Pinpoint the cell where the given text exists, returning its (x, y) midpoint coordinate. 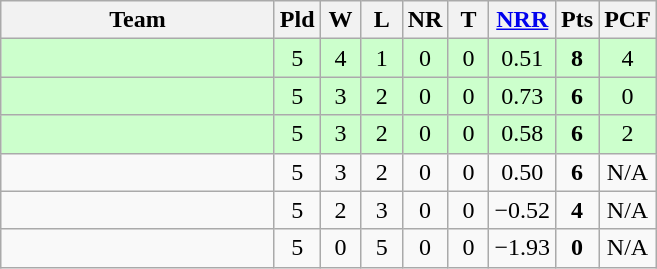
0.50 (522, 172)
W (340, 20)
Pts (578, 20)
1 (382, 58)
−0.52 (522, 210)
0.73 (522, 96)
0.58 (522, 134)
NRR (522, 20)
PCF (628, 20)
Team (138, 20)
Pld (297, 20)
8 (578, 58)
L (382, 20)
T (468, 20)
0.51 (522, 58)
−1.93 (522, 248)
NR (425, 20)
